Determine the (x, y) coordinate at the center of the cell enclosing the given text.  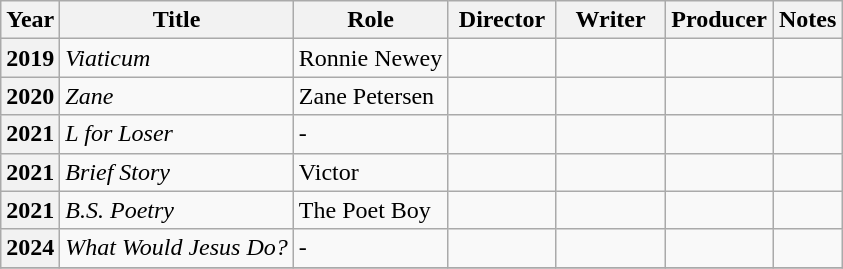
B.S. Poetry (177, 210)
2024 (30, 248)
Ronnie Newey (370, 58)
Viaticum (177, 58)
Year (30, 20)
Title (177, 20)
Director (502, 20)
Notes (807, 20)
2020 (30, 96)
What Would Jesus Do? (177, 248)
Zane Petersen (370, 96)
Producer (720, 20)
L for Loser (177, 134)
Writer (610, 20)
The Poet Boy (370, 210)
Brief Story (177, 172)
2019 (30, 58)
Role (370, 20)
Zane (177, 96)
Victor (370, 172)
